Return the [X, Y] coordinate for the center point of the cell that contains the specified text.  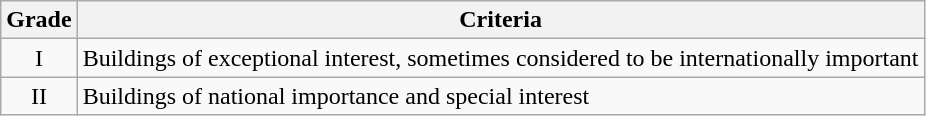
II [39, 96]
Buildings of exceptional interest, sometimes considered to be internationally important [500, 58]
Buildings of national importance and special interest [500, 96]
Grade [39, 20]
Criteria [500, 20]
I [39, 58]
